Provide the [x, y] coordinate of the cell's center where the given text is located.  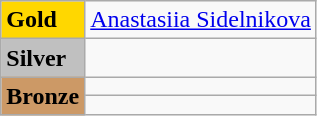
Silver [43, 58]
Gold [43, 20]
Anastasiia Sidelnikova [201, 20]
Bronze [43, 96]
